For the text-containing cell, return its midpoint in [X, Y] coordinate format. 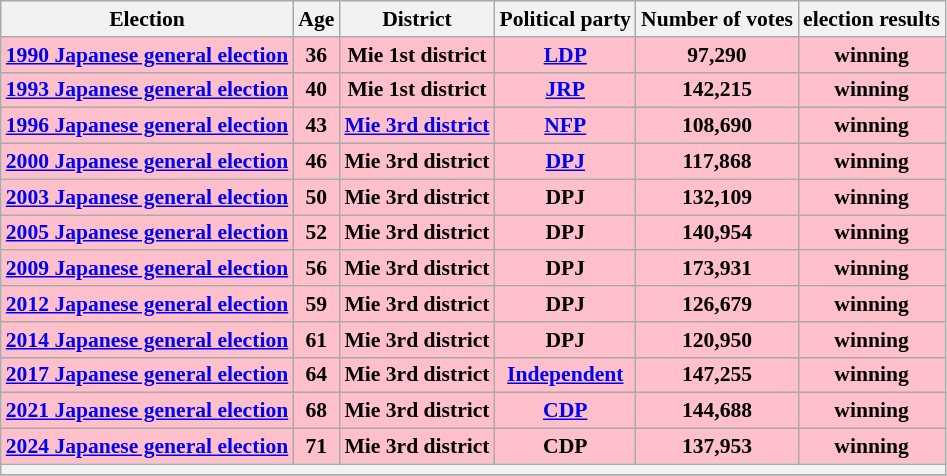
117,868 [717, 162]
JRP [566, 90]
64 [316, 375]
2012 Japanese general election [147, 304]
1993 Japanese general election [147, 90]
126,679 [717, 304]
68 [316, 411]
NFP [566, 126]
43 [316, 126]
71 [316, 447]
Number of votes [717, 19]
140,954 [717, 233]
Political party [566, 19]
173,931 [717, 269]
2024 Japanese general election [147, 447]
97,290 [717, 55]
46 [316, 162]
59 [316, 304]
2009 Japanese general election [147, 269]
2017 Japanese general election [147, 375]
137,953 [717, 447]
election results [872, 19]
LDP [566, 55]
142,215 [717, 90]
147,255 [717, 375]
52 [316, 233]
120,950 [717, 340]
61 [316, 340]
Election [147, 19]
132,109 [717, 197]
Age [316, 19]
108,690 [717, 126]
56 [316, 269]
40 [316, 90]
1996 Japanese general election [147, 126]
144,688 [717, 411]
2003 Japanese general election [147, 197]
36 [316, 55]
2005 Japanese general election [147, 233]
2000 Japanese general election [147, 162]
District [416, 19]
Independent [566, 375]
2014 Japanese general election [147, 340]
50 [316, 197]
2021 Japanese general election [147, 411]
1990 Japanese general election [147, 55]
